Detect which cell encompasses the target text, then output its (X, Y) center coordinate. 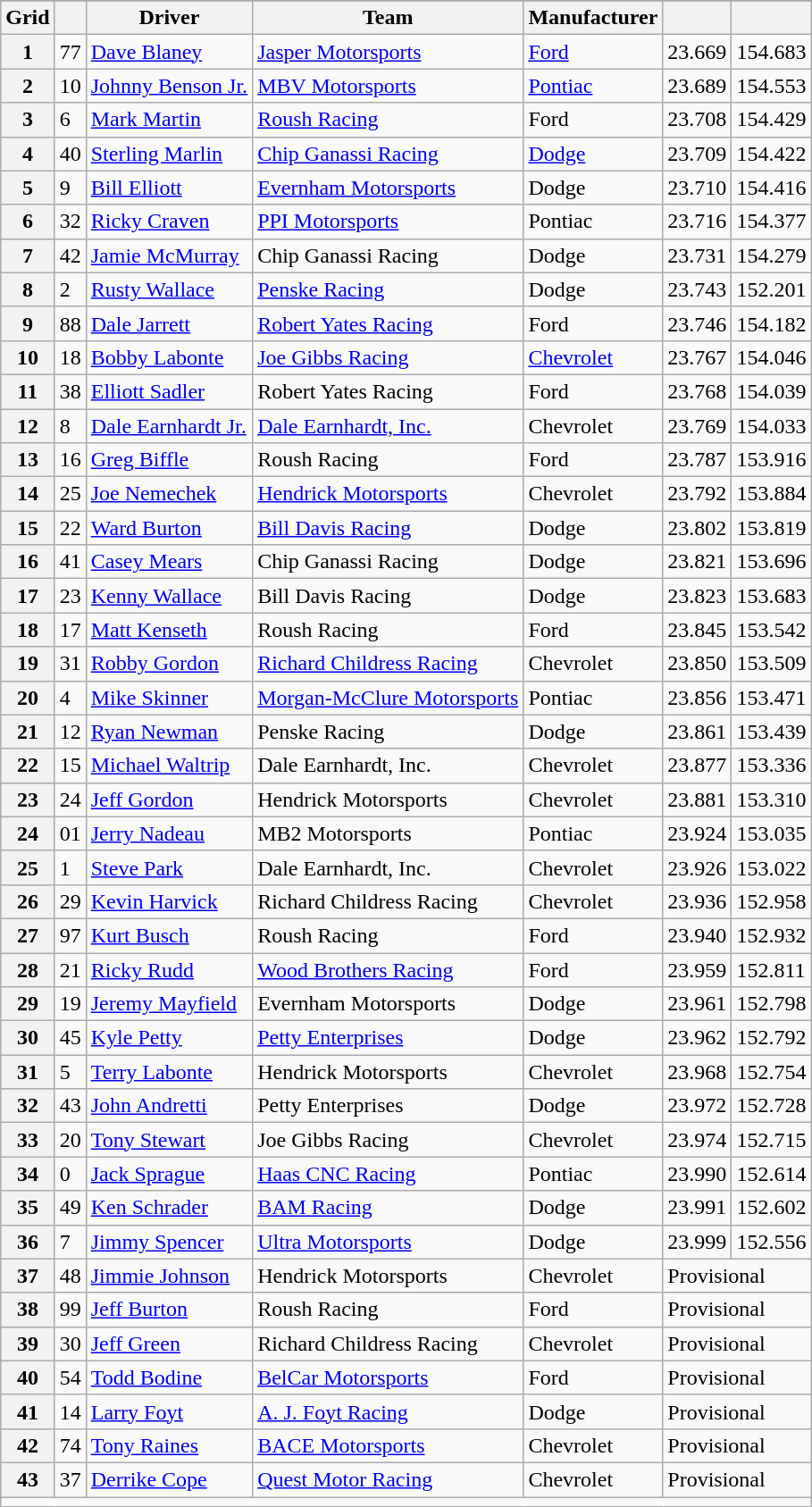
152.811 (772, 969)
11 (28, 391)
35 (28, 1208)
154.683 (772, 52)
23.708 (697, 120)
23.936 (697, 901)
152.958 (772, 901)
23.821 (697, 562)
23.861 (697, 732)
153.471 (772, 698)
23.669 (697, 52)
BelCar Motorsports (388, 1377)
153.310 (772, 800)
Todd Bodine (169, 1377)
Dale Earnhardt Jr. (169, 426)
Bobby Labonte (169, 357)
Team (388, 18)
Driver (169, 18)
23.845 (697, 630)
152.602 (772, 1208)
152.798 (772, 1004)
34 (28, 1174)
Tony Stewart (169, 1140)
77 (70, 52)
Jack Sprague (169, 1174)
28 (28, 969)
23.940 (697, 935)
Dale Jarrett (169, 323)
Johnny Benson Jr. (169, 86)
49 (70, 1208)
74 (70, 1445)
88 (70, 323)
Larry Foyt (169, 1411)
Jeff Gordon (169, 800)
Matt Kenseth (169, 630)
Kurt Busch (169, 935)
Greg Biffle (169, 460)
152.556 (772, 1242)
Jeff Green (169, 1344)
13 (28, 460)
152.715 (772, 1140)
48 (70, 1276)
23.802 (697, 528)
23.743 (697, 289)
153.035 (772, 833)
153.819 (772, 528)
A. J. Foyt Racing (388, 1411)
153.022 (772, 867)
23.877 (697, 766)
23.959 (697, 969)
Ricky Rudd (169, 969)
Mark Martin (169, 120)
Steve Park (169, 867)
152.201 (772, 289)
152.792 (772, 1038)
39 (28, 1344)
Ryan Newman (169, 732)
23.974 (697, 1140)
26 (28, 901)
154.377 (772, 222)
23.962 (697, 1038)
Sterling Marlin (169, 154)
97 (70, 935)
Ricky Craven (169, 222)
153.916 (772, 460)
BACE Motorsports (388, 1445)
Kyle Petty (169, 1038)
Haas CNC Racing (388, 1174)
Kevin Harvick (169, 901)
23.991 (697, 1208)
MBV Motorsports (388, 86)
154.416 (772, 188)
Ken Schrader (169, 1208)
33 (28, 1140)
Dave Blaney (169, 52)
Bill Elliott (169, 188)
23.881 (697, 800)
23.787 (697, 460)
153.509 (772, 664)
Jamie McMurray (169, 255)
23.792 (697, 494)
Robby Gordon (169, 664)
23.823 (697, 596)
153.696 (772, 562)
154.429 (772, 120)
23.926 (697, 867)
Joe Nemechek (169, 494)
153.884 (772, 494)
Grid (28, 18)
154.422 (772, 154)
Casey Mears (169, 562)
Morgan-McClure Motorsports (388, 698)
23.924 (697, 833)
152.932 (772, 935)
23.968 (697, 1072)
23.769 (697, 426)
BAM Racing (388, 1208)
45 (70, 1038)
99 (70, 1310)
MB2 Motorsports (388, 833)
Jasper Motorsports (388, 52)
36 (28, 1242)
23.972 (697, 1106)
PPI Motorsports (388, 222)
23.716 (697, 222)
Manufacturer (593, 18)
Tony Raines (169, 1445)
154.279 (772, 255)
152.614 (772, 1174)
23.850 (697, 664)
23.746 (697, 323)
Quest Motor Racing (388, 1479)
23.689 (697, 86)
Jeff Burton (169, 1310)
Derrike Cope (169, 1479)
154.553 (772, 86)
154.182 (772, 323)
23.999 (697, 1242)
Ward Burton (169, 528)
23.731 (697, 255)
Mike Skinner (169, 698)
Rusty Wallace (169, 289)
Jimmy Spencer (169, 1242)
153.542 (772, 630)
Jimmie Johnson (169, 1276)
Terry Labonte (169, 1072)
John Andretti (169, 1106)
152.754 (772, 1072)
27 (28, 935)
3 (28, 120)
154.046 (772, 357)
Kenny Wallace (169, 596)
23.710 (697, 188)
23.961 (697, 1004)
23.709 (697, 154)
153.336 (772, 766)
Wood Brothers Racing (388, 969)
23.767 (697, 357)
0 (70, 1174)
Jerry Nadeau (169, 833)
153.683 (772, 596)
01 (70, 833)
Ultra Motorsports (388, 1242)
54 (70, 1377)
23.990 (697, 1174)
23.768 (697, 391)
23.856 (697, 698)
Elliott Sadler (169, 391)
154.039 (772, 391)
Michael Waltrip (169, 766)
152.728 (772, 1106)
Jeremy Mayfield (169, 1004)
153.439 (772, 732)
154.033 (772, 426)
